Identify which cell holds the provided text, then report its [x, y] central coordinate. 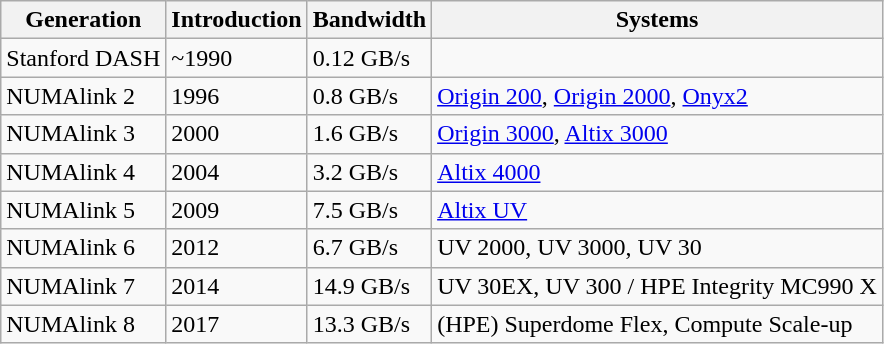
~1990 [236, 58]
NUMAlink 2 [84, 96]
2014 [236, 286]
NUMAlink 7 [84, 286]
2017 [236, 324]
NUMAlink 5 [84, 210]
3.2 GB/s [369, 172]
6.7 GB/s [369, 248]
0.12 GB/s [369, 58]
2012 [236, 248]
13.3 GB/s [369, 324]
NUMAlink 4 [84, 172]
Introduction [236, 20]
7.5 GB/s [369, 210]
UV 2000, UV 3000, UV 30 [658, 248]
Origin 3000, Altix 3000 [658, 134]
Altix UV [658, 210]
NUMAlink 8 [84, 324]
Systems [658, 20]
NUMAlink 3 [84, 134]
NUMAlink 6 [84, 248]
2004 [236, 172]
Stanford DASH [84, 58]
2009 [236, 210]
0.8 GB/s [369, 96]
Altix 4000 [658, 172]
14.9 GB/s [369, 286]
Generation [84, 20]
Origin 200, Origin 2000, Onyx2 [658, 96]
1.6 GB/s [369, 134]
(HPE) Superdome Flex, Compute Scale-up [658, 324]
Bandwidth [369, 20]
UV 30EX, UV 300 / HPE Integrity MC990 X [658, 286]
2000 [236, 134]
1996 [236, 96]
